Provide the [X, Y] coordinate of the cell's center where the given text is located.  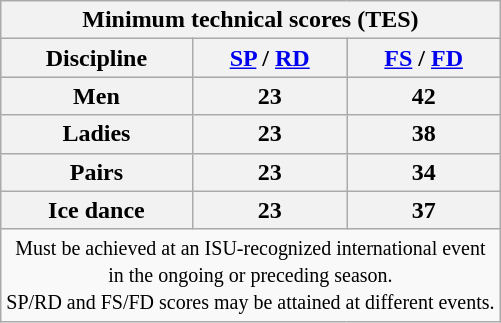
Men [96, 96]
FS / FD [424, 58]
42 [424, 96]
34 [424, 172]
38 [424, 134]
Ice dance [96, 210]
Discipline [96, 58]
Minimum technical scores (TES) [250, 20]
37 [424, 210]
SP / RD [270, 58]
Pairs [96, 172]
Ladies [96, 134]
